Output the [X, Y] coordinate of the center of the cell containing the given text.  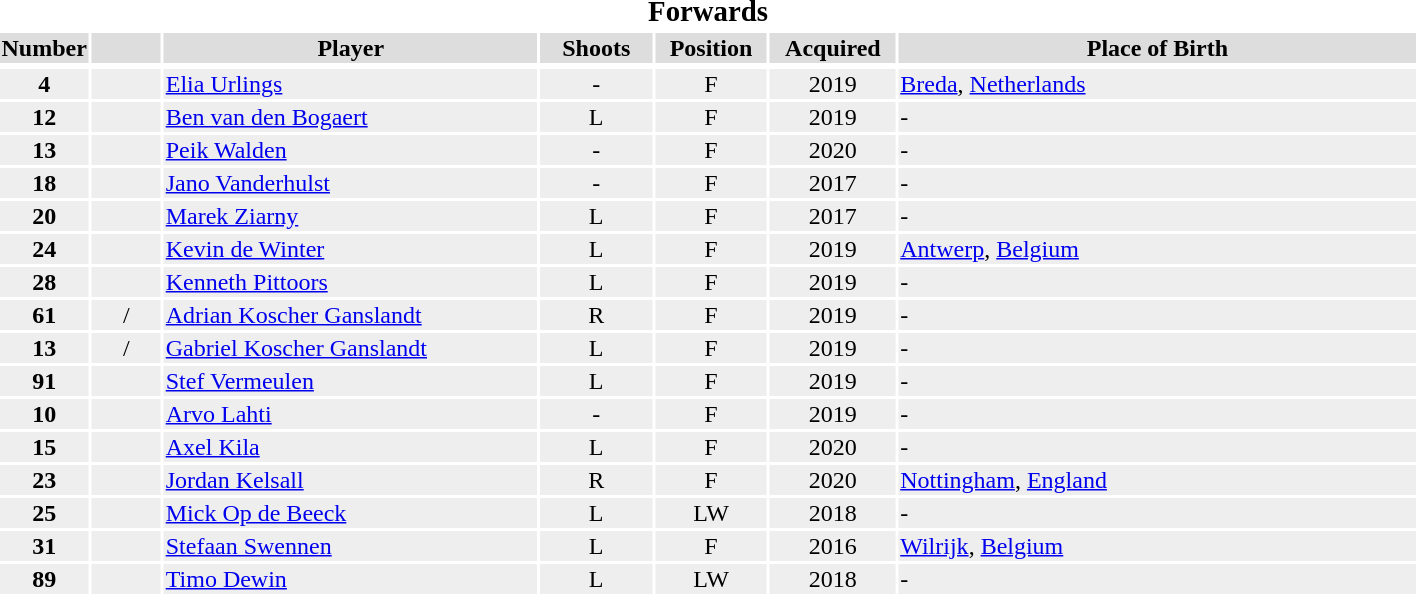
Stefaan Swennen [350, 546]
Acquired [833, 48]
10 [44, 414]
Elia Urlings [350, 84]
2016 [833, 546]
18 [44, 183]
Breda, Netherlands [1158, 84]
24 [44, 249]
Shoots [596, 48]
28 [44, 282]
Player [350, 48]
31 [44, 546]
Place of Birth [1158, 48]
Jordan Kelsall [350, 480]
Peik Walden [350, 150]
23 [44, 480]
20 [44, 216]
Kenneth Pittoors [350, 282]
89 [44, 579]
Axel Kila [350, 447]
15 [44, 447]
Kevin de Winter [350, 249]
Nottingham, England [1158, 480]
Arvo Lahti [350, 414]
25 [44, 513]
Ben van den Bogaert [350, 117]
Wilrijk, Belgium [1158, 546]
Mick Op de Beeck [350, 513]
Marek Ziarny [350, 216]
Jano Vanderhulst [350, 183]
Antwerp, Belgium [1158, 249]
Timo Dewin [350, 579]
Number [44, 48]
4 [44, 84]
91 [44, 381]
Gabriel Koscher Ganslandt [350, 348]
Stef Vermeulen [350, 381]
12 [44, 117]
Adrian Koscher Ganslandt [350, 315]
Position [711, 48]
61 [44, 315]
